Return the (x, y) coordinate for the center point of the cell that contains the specified text.  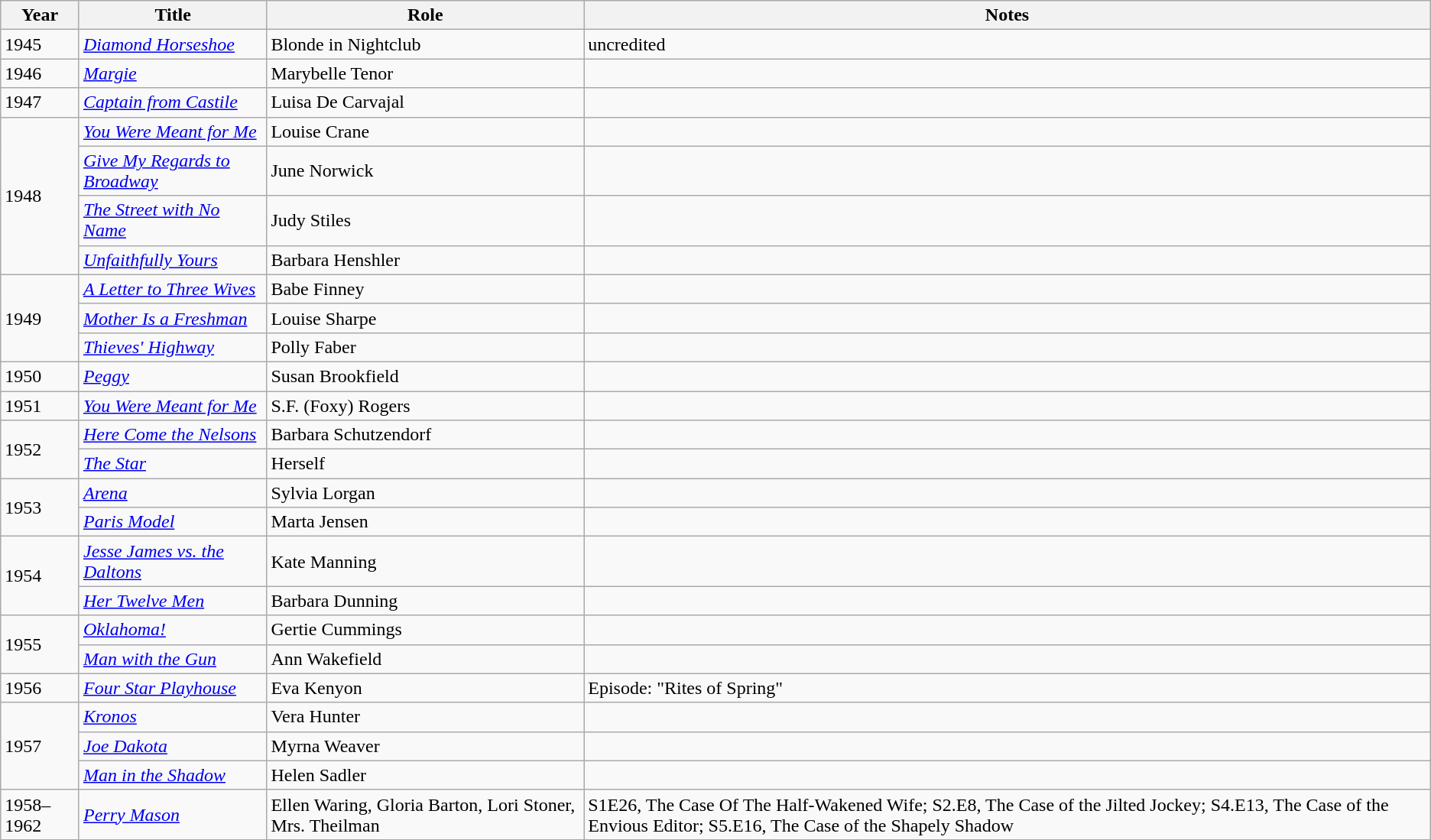
Thieves' Highway (173, 347)
Four Star Playhouse (173, 688)
Man with the Gun (173, 659)
A Letter to Three Wives (173, 289)
Mother Is a Freshman (173, 318)
Her Twelve Men (173, 601)
Vera Hunter (425, 717)
1954 (40, 576)
Barbara Henshler (425, 260)
1953 (40, 508)
Susan Brookfield (425, 376)
Role (425, 15)
Unfaithfully Yours (173, 260)
Luisa De Carvajal (425, 102)
S.F. (Foxy) Rogers (425, 406)
Marybelle Tenor (425, 73)
Polly Faber (425, 347)
Notes (1008, 15)
Blonde in Nightclub (425, 44)
The Star (173, 464)
1956 (40, 688)
Babe Finney (425, 289)
1951 (40, 406)
Margie (173, 73)
Peggy (173, 376)
The Street with No Name (173, 220)
Barbara Dunning (425, 601)
1950 (40, 376)
Sylvia Lorgan (425, 493)
Barbara Schutzendorf (425, 435)
Jesse James vs. the Daltons (173, 561)
Gertie Cummings (425, 630)
Ann Wakefield (425, 659)
Arena (173, 493)
Man in the Shadow (173, 775)
Helen Sadler (425, 775)
Paris Model (173, 522)
Eva Kenyon (425, 688)
1947 (40, 102)
1958–1962 (40, 815)
Title (173, 15)
1948 (40, 196)
Joe Dakota (173, 746)
1955 (40, 644)
1946 (40, 73)
1949 (40, 318)
Diamond Horseshoe (173, 44)
1945 (40, 44)
Louise Crane (425, 131)
Judy Stiles (425, 220)
Episode: "Rites of Spring" (1008, 688)
Louise Sharpe (425, 318)
Here Come the Nelsons (173, 435)
1952 (40, 449)
uncredited (1008, 44)
Give My Regards to Broadway (173, 171)
Kronos (173, 717)
Oklahoma! (173, 630)
Captain from Castile (173, 102)
Herself (425, 464)
Myrna Weaver (425, 746)
Marta Jensen (425, 522)
Kate Manning (425, 561)
Perry Mason (173, 815)
Year (40, 15)
June Norwick (425, 171)
1957 (40, 746)
Ellen Waring, Gloria Barton, Lori Stoner, Mrs. Theilman (425, 815)
